Identify which cell holds the provided text, then report its (X, Y) central coordinate. 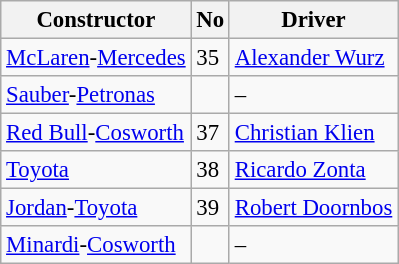
Driver (313, 20)
Sauber-Petronas (96, 95)
McLaren-Mercedes (96, 58)
39 (210, 208)
35 (210, 58)
No (210, 20)
Alexander Wurz (313, 58)
38 (210, 170)
Robert Doornbos (313, 208)
Toyota (96, 170)
Ricardo Zonta (313, 170)
37 (210, 133)
Minardi-Cosworth (96, 245)
Constructor (96, 20)
Christian Klien (313, 133)
Red Bull-Cosworth (96, 133)
Jordan-Toyota (96, 208)
